Output the (x, y) coordinate of the center of the cell containing the given text.  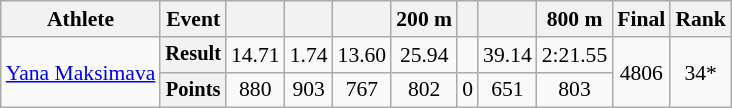
0 (468, 90)
39.14 (508, 55)
34* (700, 72)
Rank (700, 19)
Final (641, 19)
25.94 (424, 55)
803 (574, 90)
2:21.55 (574, 55)
800 m (574, 19)
Points (193, 90)
Result (193, 55)
200 m (424, 19)
903 (309, 90)
802 (424, 90)
767 (362, 90)
14.71 (256, 55)
Yana Maksimava (81, 72)
13.60 (362, 55)
Athlete (81, 19)
4806 (641, 72)
651 (508, 90)
1.74 (309, 55)
Event (193, 19)
880 (256, 90)
